Extract the [x, y] coordinate from the center of the cell holding the provided text.  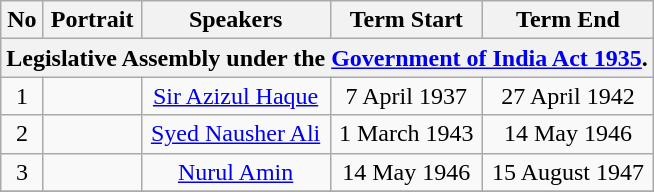
15 August 1947 [568, 172]
Portrait [92, 20]
Term End [568, 20]
3 [22, 172]
Syed Nausher Ali [236, 134]
Term Start [406, 20]
27 April 1942 [568, 96]
7 April 1937 [406, 96]
1 [22, 96]
Sir Azizul Haque [236, 96]
1 March 1943 [406, 134]
No [22, 20]
Legislative Assembly under the Government of India Act 1935. [328, 58]
Speakers [236, 20]
Nurul Amin [236, 172]
2 [22, 134]
